Identify which cell holds the provided text, then report its [x, y] central coordinate. 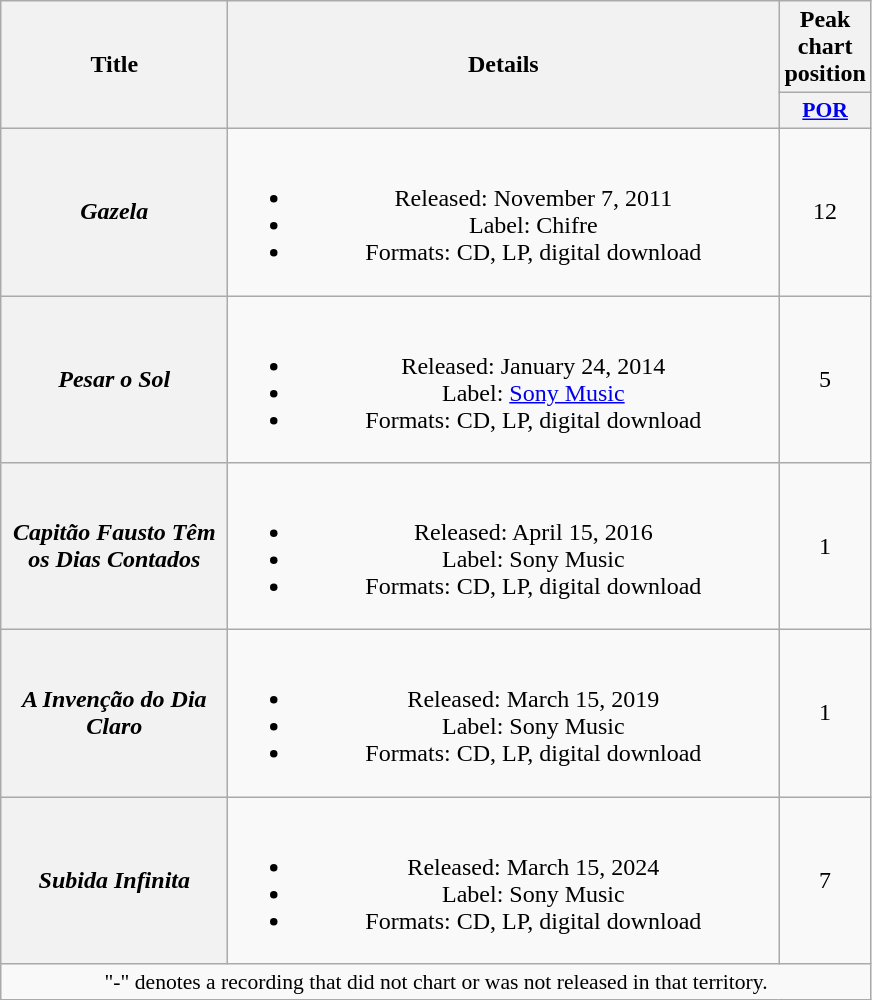
Gazela [114, 212]
7 [825, 880]
Details [504, 65]
Pesar o Sol [114, 380]
Released: November 7, 2011 Label: ChifreFormats: CD, LP, digital download [504, 212]
POR [825, 111]
Peak chart position [825, 47]
5 [825, 380]
12 [825, 212]
Subida Infinita [114, 880]
Released: April 15, 2016 Label: Sony MusicFormats: CD, LP, digital download [504, 546]
Released: January 24, 2014 Label: Sony MusicFormats: CD, LP, digital download [504, 380]
Title [114, 65]
A Invenção do Dia Claro [114, 714]
Released: March 15, 2019 Label: Sony MusicFormats: CD, LP, digital download [504, 714]
Capitão Fausto Têm os Dias Contados [114, 546]
"-" denotes a recording that did not chart or was not released in that territory. [436, 982]
Released: March 15, 2024 Label: Sony MusicFormats: CD, LP, digital download [504, 880]
